Capture the cell that displays the provided text and extract its [x, y] central coordinate. 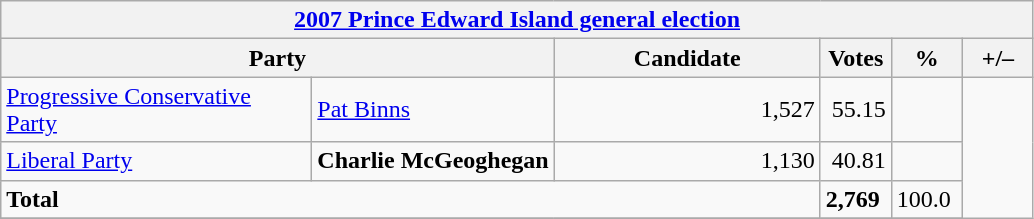
+/– [998, 58]
100.0 [926, 199]
2007 Prince Edward Island general election [518, 20]
40.81 [856, 161]
55.15 [856, 110]
Votes [856, 58]
1,527 [687, 110]
Total [410, 199]
Charlie McGeoghegan [433, 161]
2,769 [856, 199]
Candidate [687, 58]
% [926, 58]
Liberal Party [156, 161]
Pat Binns [433, 110]
Party [278, 58]
Progressive Conservative Party [156, 110]
1,130 [687, 161]
